Return [x, y] of the center of cell containing provided text 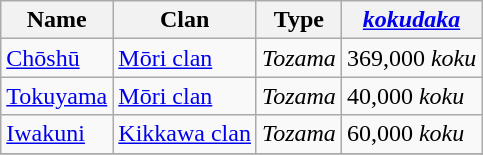
Tokuyama [57, 96]
Kikkawa clan [185, 134]
Clan [185, 20]
Type [298, 20]
kokudaka [411, 20]
60,000 koku [411, 134]
40,000 koku [411, 96]
Chōshū [57, 58]
369,000 koku [411, 58]
Iwakuni [57, 134]
Name [57, 20]
